For the text-containing cell, return its midpoint in [x, y] coordinate format. 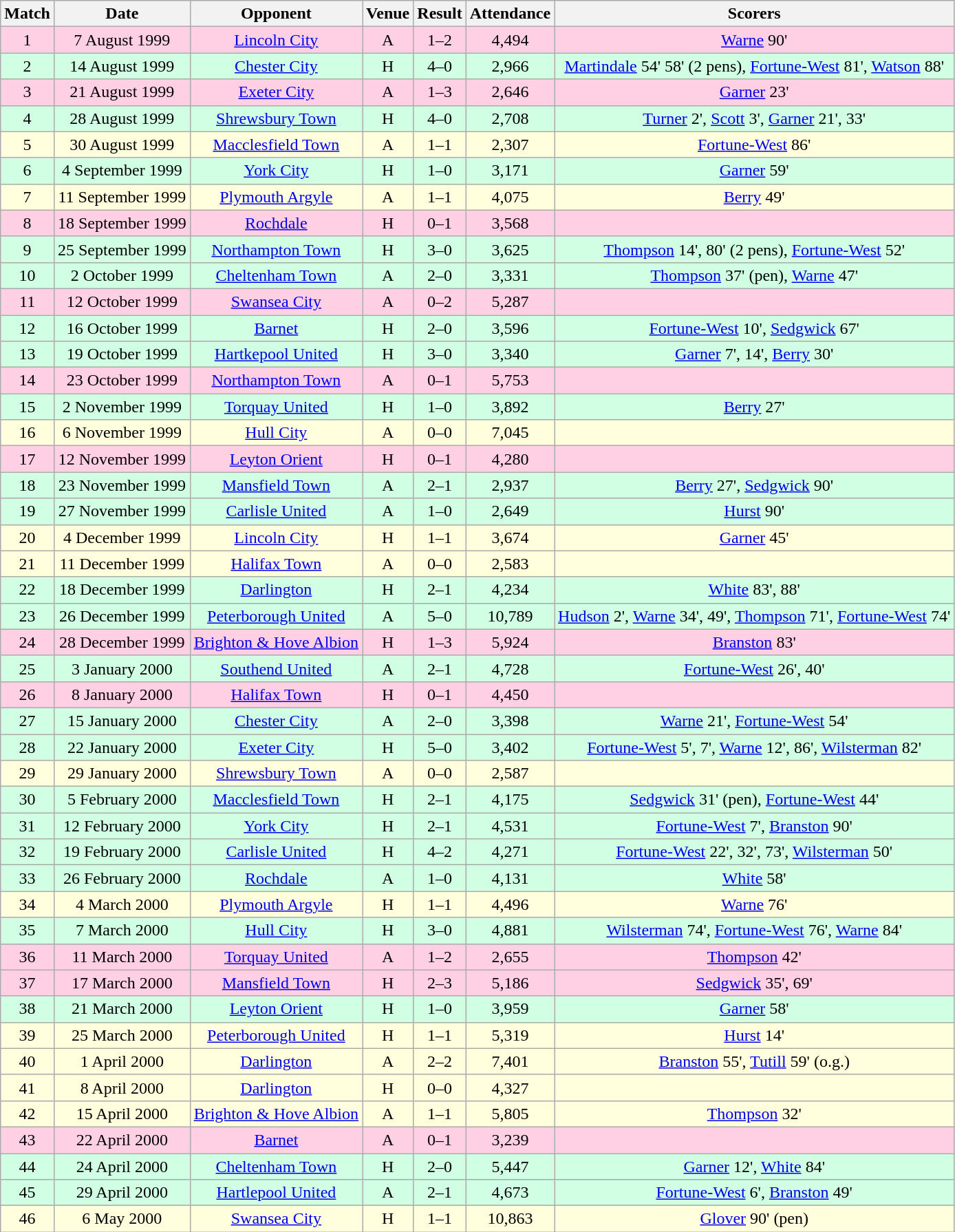
44 [28, 1167]
14 [28, 381]
17 [28, 459]
Garner 23' [754, 92]
34 [28, 904]
3,239 [510, 1140]
Fortune-West 86' [754, 145]
Wilsterman 74', Fortune-West 76', Warne 84' [754, 931]
5 February 2000 [122, 800]
Berry 27' [754, 407]
2,649 [510, 511]
2,587 [510, 774]
Garner 7', 14', Berry 30' [754, 354]
10,863 [510, 1219]
9 [28, 249]
28 December 1999 [122, 642]
2,708 [510, 118]
4,327 [510, 1087]
Fortune-West 5', 7', Warne 12', 86', Wilsterman 82' [754, 747]
4 March 2000 [122, 904]
29 [28, 774]
46 [28, 1219]
Hudson 2', Warne 34', 49', Thompson 71', Fortune-West 74' [754, 616]
White 83', 88' [754, 590]
2,655 [510, 957]
20 [28, 538]
4,234 [510, 590]
25 September 1999 [122, 249]
11 September 1999 [122, 197]
Warne 90' [754, 40]
Opponent [276, 14]
4,131 [510, 878]
3,959 [510, 1009]
3 [28, 92]
0–2 [440, 301]
12 November 1999 [122, 459]
42 [28, 1114]
Match [28, 14]
Thompson 14', 80' (2 pens), Fortune-West 52' [754, 249]
Warne 76' [754, 904]
3,674 [510, 538]
5,924 [510, 642]
22 April 2000 [122, 1140]
3,596 [510, 328]
8 [28, 223]
39 [28, 1035]
3,171 [510, 171]
2–2 [440, 1061]
4,075 [510, 197]
2,307 [510, 145]
7,045 [510, 433]
27 [28, 721]
Thompson 32' [754, 1114]
19 [28, 511]
Fortune-West 10', Sedgwick 67' [754, 328]
4 September 1999 [122, 171]
Fortune-West 26', 40' [754, 668]
2,966 [510, 66]
22 January 2000 [122, 747]
Branston 55', Tutill 59' (o.g.) [754, 1061]
28 August 1999 [122, 118]
30 August 1999 [122, 145]
4,496 [510, 904]
14 August 1999 [122, 66]
22 [28, 590]
Thompson 42' [754, 957]
4,280 [510, 459]
Hartlepool United [276, 1193]
11 March 2000 [122, 957]
29 January 2000 [122, 774]
23 November 1999 [122, 485]
Hartkepool United [276, 354]
White 58' [754, 878]
Attendance [510, 14]
25 [28, 668]
19 February 2000 [122, 852]
28 [28, 747]
3,625 [510, 249]
4,494 [510, 40]
7 March 2000 [122, 931]
26 [28, 694]
Fortune-West 6', Branston 49' [754, 1193]
3,398 [510, 721]
Hurst 14' [754, 1035]
24 [28, 642]
6 May 2000 [122, 1219]
5,805 [510, 1114]
21 August 1999 [122, 92]
16 [28, 433]
4,271 [510, 852]
24 April 2000 [122, 1167]
4 December 1999 [122, 538]
10,789 [510, 616]
12 February 2000 [122, 826]
10 [28, 275]
26 December 1999 [122, 616]
Garner 59' [754, 171]
1 [28, 40]
41 [28, 1087]
5,287 [510, 301]
27 November 1999 [122, 511]
31 [28, 826]
Fortune-West 7', Branston 90' [754, 826]
23 [28, 616]
8 January 2000 [122, 694]
4 [28, 118]
7 [28, 197]
18 December 1999 [122, 590]
2 November 1999 [122, 407]
4,673 [510, 1193]
7,401 [510, 1061]
38 [28, 1009]
Garner 45' [754, 538]
11 [28, 301]
1 April 2000 [122, 1061]
35 [28, 931]
36 [28, 957]
Berry 49' [754, 197]
12 October 1999 [122, 301]
30 [28, 800]
4–2 [440, 852]
19 October 1999 [122, 354]
18 [28, 485]
32 [28, 852]
Hurst 90' [754, 511]
2,937 [510, 485]
11 December 1999 [122, 564]
5,447 [510, 1167]
2 [28, 66]
Glover 90' (pen) [754, 1219]
45 [28, 1193]
Date [122, 14]
Branston 83' [754, 642]
5,186 [510, 983]
2,583 [510, 564]
3 January 2000 [122, 668]
21 March 2000 [122, 1009]
5,319 [510, 1035]
25 March 2000 [122, 1035]
12 [28, 328]
5,753 [510, 381]
2,646 [510, 92]
15 January 2000 [122, 721]
4,175 [510, 800]
17 March 2000 [122, 983]
Venue [388, 14]
4,531 [510, 826]
Sedgwick 31' (pen), Fortune-West 44' [754, 800]
Turner 2', Scott 3', Garner 21', 33' [754, 118]
43 [28, 1140]
15 April 2000 [122, 1114]
Garner 12', White 84' [754, 1167]
7 August 1999 [122, 40]
8 April 2000 [122, 1087]
13 [28, 354]
6 November 1999 [122, 433]
3,331 [510, 275]
6 [28, 171]
4,450 [510, 694]
Southend United [276, 668]
4,881 [510, 931]
26 February 2000 [122, 878]
Warne 21', Fortune-West 54' [754, 721]
37 [28, 983]
40 [28, 1061]
Martindale 54' 58' (2 pens), Fortune-West 81', Watson 88' [754, 66]
3,402 [510, 747]
Garner 58' [754, 1009]
5 [28, 145]
2 October 1999 [122, 275]
23 October 1999 [122, 381]
2–3 [440, 983]
Fortune-West 22', 32', 73', Wilsterman 50' [754, 852]
3,568 [510, 223]
18 September 1999 [122, 223]
3,340 [510, 354]
21 [28, 564]
Berry 27', Sedgwick 90' [754, 485]
4,728 [510, 668]
16 October 1999 [122, 328]
15 [28, 407]
Scorers [754, 14]
Result [440, 14]
Thompson 37' (pen), Warne 47' [754, 275]
29 April 2000 [122, 1193]
Sedgwick 35', 69' [754, 983]
33 [28, 878]
3,892 [510, 407]
